Identify which cell holds the provided text, then report its (x, y) central coordinate. 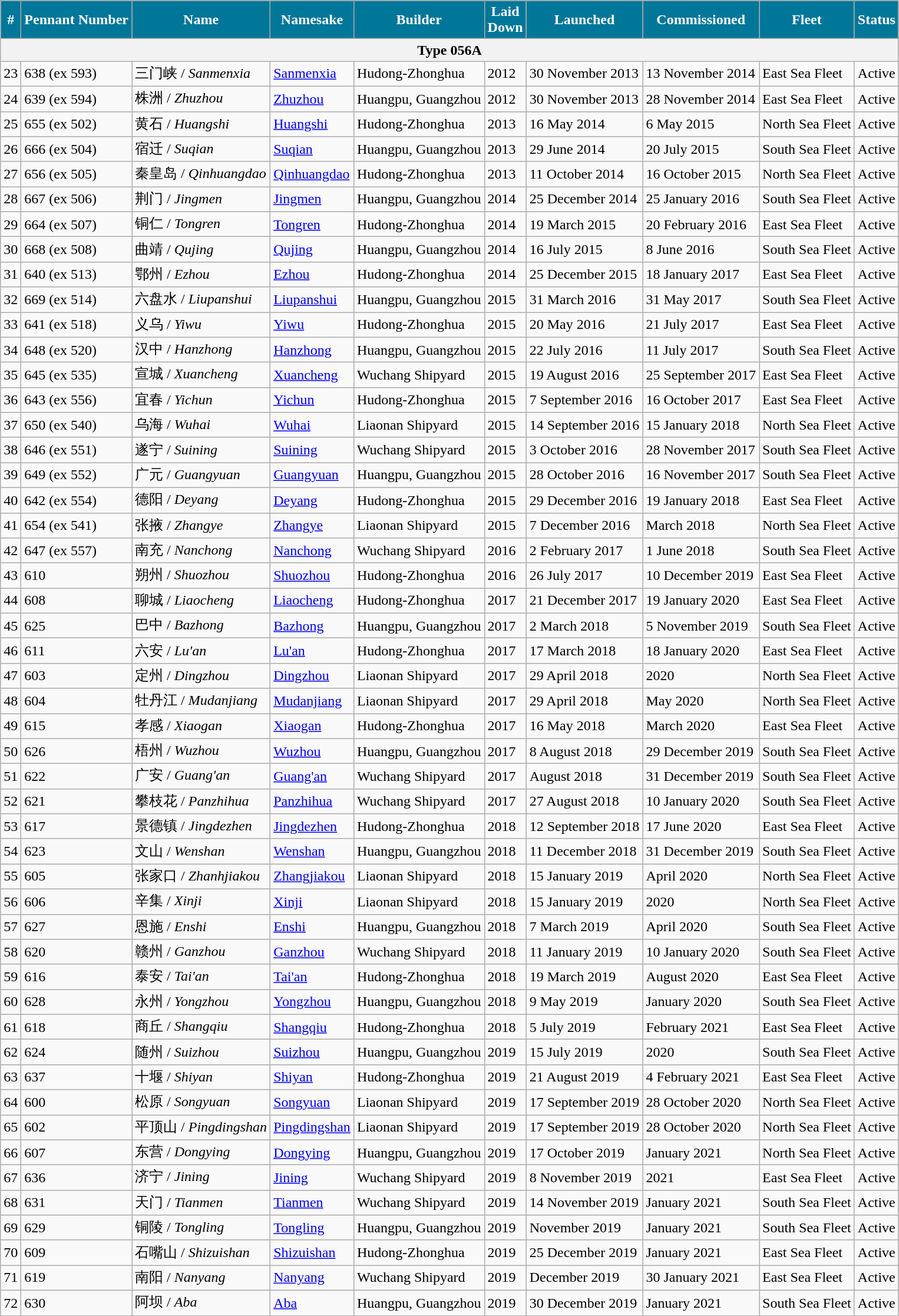
19 August 2016 (584, 375)
639 (ex 594) (77, 99)
50 (11, 751)
642 (ex 554) (77, 500)
Songyuan (312, 1102)
25 September 2017 (701, 375)
29 December 2016 (584, 500)
Liupanshui (312, 299)
Wuzhou (312, 751)
2021 (701, 1178)
14 September 2016 (584, 426)
8 June 2016 (701, 250)
611 (77, 651)
Hanzhong (312, 350)
曲靖 / Qujing (201, 250)
56 (11, 902)
Tai'an (312, 977)
72 (11, 1302)
628 (77, 1002)
定州 / Dingzhou (201, 675)
33 (11, 325)
604 (77, 701)
30 December 2019 (584, 1302)
667 (ex 506) (77, 199)
17 March 2018 (584, 651)
14 November 2019 (584, 1202)
46 (11, 651)
62 (11, 1053)
March 2018 (701, 526)
643 (ex 556) (77, 400)
十堰 / Shiyan (201, 1077)
9 May 2019 (584, 1002)
1 June 2018 (701, 550)
Jingdezhen (312, 826)
48 (11, 701)
22 July 2016 (584, 350)
608 (77, 601)
15 January 2018 (701, 426)
32 (11, 299)
January 2020 (701, 1002)
南阳 / Nanyang (201, 1278)
8 November 2019 (584, 1178)
16 May 2018 (584, 726)
秦皇岛 / Qinhuangdao (201, 174)
25 January 2016 (701, 199)
30 January 2021 (701, 1278)
27 August 2018 (584, 802)
11 January 2019 (584, 952)
40 (11, 500)
34 (11, 350)
637 (77, 1077)
Status (877, 20)
646 (ex 551) (77, 450)
24 (11, 99)
December 2019 (584, 1278)
25 (11, 124)
68 (11, 1202)
11 July 2017 (701, 350)
Aba (312, 1302)
Xiaogan (312, 726)
42 (11, 550)
666 (ex 504) (77, 150)
平顶山 / Pingdingshan (201, 1128)
5 July 2019 (584, 1027)
669 (ex 514) (77, 299)
LaidDown (505, 20)
遂宁 / Suining (201, 450)
67 (11, 1178)
21 July 2017 (701, 325)
7 September 2016 (584, 400)
26 July 2017 (584, 575)
7 December 2016 (584, 526)
Ganzhou (312, 952)
石嘴山 / Shizuishan (201, 1253)
Wenshan (312, 851)
永州 / Yongzhou (201, 1002)
南充 / Nanchong (201, 550)
2 February 2017 (584, 550)
赣州 / Ganzhou (201, 952)
41 (11, 526)
627 (77, 926)
义乌 / Yiwu (201, 325)
55 (11, 877)
28 November 2017 (701, 450)
Builder (419, 20)
Jining (312, 1178)
36 (11, 400)
623 (77, 851)
荆门 / Jingmen (201, 199)
616 (77, 977)
15 July 2019 (584, 1053)
鄂州 / Ezhou (201, 275)
铜仁 / Tongren (201, 224)
Commissioned (701, 20)
Yiwu (312, 325)
640 (ex 513) (77, 275)
March 2020 (701, 726)
23 (11, 74)
16 October 2015 (701, 174)
664 (ex 507) (77, 224)
10 December 2019 (701, 575)
31 (11, 275)
泰安 / Tai'an (201, 977)
629 (77, 1228)
26 (11, 150)
19 January 2018 (701, 500)
606 (77, 902)
28 (11, 199)
Mudanjiang (312, 701)
641 (ex 518) (77, 325)
57 (11, 926)
Type 056A (450, 50)
70 (11, 1253)
621 (77, 802)
松原 / Songyuan (201, 1102)
609 (77, 1253)
27 (11, 174)
619 (77, 1278)
19 March 2015 (584, 224)
620 (77, 952)
2 March 2018 (584, 626)
Zhangye (312, 526)
615 (77, 726)
18 January 2017 (701, 275)
647 (ex 557) (77, 550)
54 (11, 851)
13 November 2014 (701, 74)
六盘水 / Liupanshui (201, 299)
Suqian (312, 150)
Suining (312, 450)
19 March 2019 (584, 977)
61 (11, 1027)
景德镇 / Jingdezhen (201, 826)
31 May 2017 (701, 299)
20 February 2016 (701, 224)
39 (11, 475)
恩施 / Enshi (201, 926)
Ezhou (312, 275)
43 (11, 575)
19 January 2020 (701, 601)
64 (11, 1102)
Launched (584, 20)
Suizhou (312, 1053)
Yichun (312, 400)
30 (11, 250)
宣城 / Xuancheng (201, 375)
11 December 2018 (584, 851)
668 (ex 508) (77, 250)
August 2018 (584, 777)
605 (77, 877)
66 (11, 1153)
654 (ex 541) (77, 526)
Lu'an (312, 651)
656 (ex 505) (77, 174)
47 (11, 675)
November 2019 (584, 1228)
3 October 2016 (584, 450)
59 (11, 977)
张家口 / Zhanhjiakou (201, 877)
Dongying (312, 1153)
60 (11, 1002)
Wuhai (312, 426)
Pingdingshan (312, 1128)
Deyang (312, 500)
630 (77, 1302)
梧州 / Wuzhou (201, 751)
张掖 / Zhangye (201, 526)
朔州 / Shuozhou (201, 575)
5 November 2019 (701, 626)
603 (77, 675)
聊城 / Liaocheng (201, 601)
16 November 2017 (701, 475)
六安 / Lu'an (201, 651)
Jingmen (312, 199)
Zhuzhou (312, 99)
600 (77, 1102)
黄石 / Huangshi (201, 124)
21 December 2017 (584, 601)
广元 / Guangyuan (201, 475)
35 (11, 375)
Nanyang (312, 1278)
649 (ex 552) (77, 475)
Xinji (312, 902)
20 May 2016 (584, 325)
52 (11, 802)
37 (11, 426)
625 (77, 626)
71 (11, 1278)
东营 / Dongying (201, 1153)
63 (11, 1077)
Fleet (807, 20)
宜春 / Yichun (201, 400)
Yongzhou (312, 1002)
February 2021 (701, 1027)
58 (11, 952)
38 (11, 450)
天门 / Tianmen (201, 1202)
Tongren (312, 224)
4 February 2021 (701, 1077)
Shiyan (312, 1077)
攀枝花 / Panzhihua (201, 802)
广安 / Guang'an (201, 777)
铜陵 / Tongling (201, 1228)
Shizuishan (312, 1253)
16 October 2017 (701, 400)
7 March 2019 (584, 926)
16 July 2015 (584, 250)
August 2020 (701, 977)
626 (77, 751)
Shangqiu (312, 1027)
Name (201, 20)
德阳 / Deyang (201, 500)
631 (77, 1202)
29 (11, 224)
Guangyuan (312, 475)
51 (11, 777)
20 July 2015 (701, 150)
Dingzhou (312, 675)
44 (11, 601)
53 (11, 826)
25 December 2019 (584, 1253)
638 (ex 593) (77, 74)
Namesake (312, 20)
阿坝 / Aba (201, 1302)
文山 / Wenshan (201, 851)
Guang'an (312, 777)
29 December 2019 (701, 751)
622 (77, 777)
牡丹江 / Mudanjiang (201, 701)
宿迁 / Suqian (201, 150)
8 August 2018 (584, 751)
Panzhihua (312, 802)
624 (77, 1053)
济宁 / Jining (201, 1178)
25 December 2014 (584, 199)
25 December 2015 (584, 275)
11 October 2014 (584, 174)
乌海 / Wuhai (201, 426)
618 (77, 1027)
三门峡 / Sanmenxia (201, 74)
17 October 2019 (584, 1153)
65 (11, 1128)
645 (ex 535) (77, 375)
Zhangjiakou (312, 877)
21 August 2019 (584, 1077)
Qujing (312, 250)
28 November 2014 (701, 99)
Shuozhou (312, 575)
29 June 2014 (584, 150)
607 (77, 1153)
18 January 2020 (701, 651)
12 September 2018 (584, 826)
636 (77, 1178)
Tongling (312, 1228)
650 (ex 540) (77, 426)
45 (11, 626)
随州 / Suizhou (201, 1053)
648 (ex 520) (77, 350)
Enshi (312, 926)
May 2020 (701, 701)
17 June 2020 (701, 826)
6 May 2015 (701, 124)
辛集 / Xinji (201, 902)
16 May 2014 (584, 124)
69 (11, 1228)
Pennant Number (77, 20)
Bazhong (312, 626)
Huangshi (312, 124)
商丘 / Shangqiu (201, 1027)
Qinhuangdao (312, 174)
617 (77, 826)
28 October 2016 (584, 475)
602 (77, 1128)
孝感 / Xiaogan (201, 726)
31 March 2016 (584, 299)
Liaocheng (312, 601)
汉中 / Hanzhong (201, 350)
巴中 / Bazhong (201, 626)
株洲 / Zhuzhou (201, 99)
Tianmen (312, 1202)
655 (ex 502) (77, 124)
Sanmenxia (312, 74)
Xuancheng (312, 375)
49 (11, 726)
# (11, 20)
610 (77, 575)
Nanchong (312, 550)
